For the text-containing cell, return its midpoint in [X, Y] coordinate format. 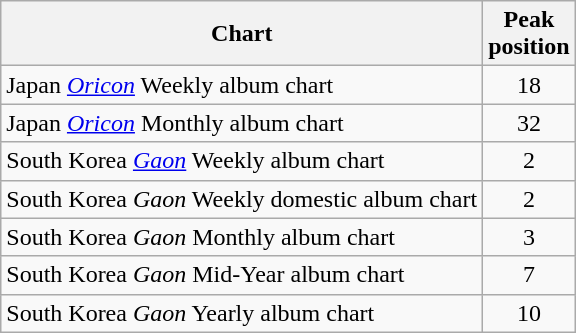
South Korea Gaon Mid-Year album chart [242, 275]
3 [529, 237]
Peakposition [529, 34]
10 [529, 313]
South Korea Gaon Yearly album chart [242, 313]
South Korea Gaon Weekly album chart [242, 161]
South Korea Gaon Weekly domestic album chart [242, 199]
32 [529, 123]
Japan Oricon Monthly album chart [242, 123]
South Korea Gaon Monthly album chart [242, 237]
18 [529, 85]
Chart [242, 34]
7 [529, 275]
Japan Oricon Weekly album chart [242, 85]
